Extract the (x, y) coordinate from the center of the cell holding the provided text.  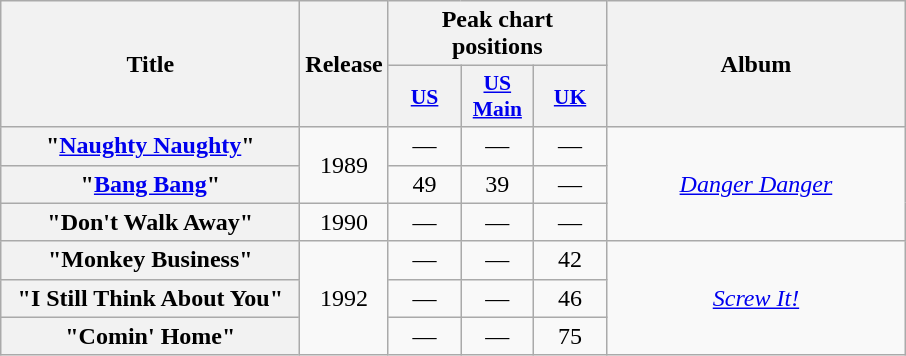
USMain (498, 96)
"Don't Walk Away" (150, 222)
Danger Danger (756, 184)
"Bang Bang" (150, 184)
"I Still Think About You" (150, 298)
1990 (344, 222)
"Comin' Home" (150, 336)
Album (756, 64)
"Monkey Business" (150, 260)
Screw It! (756, 298)
46 (570, 298)
Peak chart positions (497, 34)
Title (150, 64)
42 (570, 260)
39 (498, 184)
"Naughty Naughty" (150, 146)
US (424, 96)
1989 (344, 165)
49 (424, 184)
Release (344, 64)
75 (570, 336)
UK (570, 96)
1992 (344, 298)
